Scan for the cell matching the given text and deliver its (X, Y) coordinate at center. 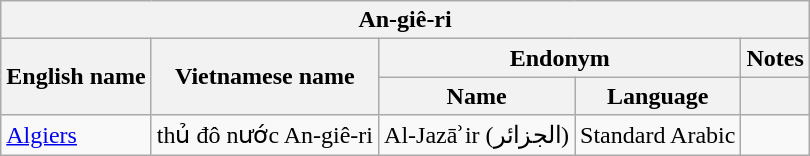
Endonym (560, 58)
thủ đô nước An-giê-ri (264, 135)
Algiers (76, 135)
Al-Jazāʾir (الجزائر) (477, 135)
An-giê-ri (406, 20)
Standard Arabic (658, 135)
Language (658, 96)
Notes (775, 58)
Name (477, 96)
English name (76, 77)
Vietnamese name (264, 77)
